Output the (x, y) coordinate of the center of the cell containing the given text.  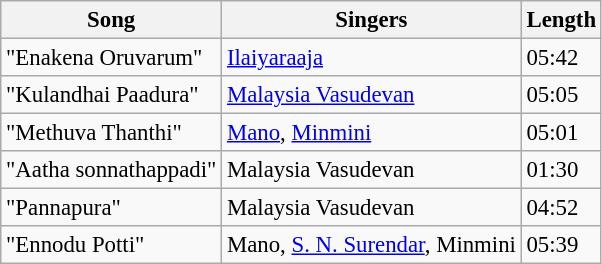
Song (112, 20)
05:05 (561, 95)
"Enakena Oruvarum" (112, 58)
04:52 (561, 208)
"Aatha sonnathappadi" (112, 170)
05:01 (561, 133)
"Pannapura" (112, 208)
01:30 (561, 170)
05:39 (561, 245)
Ilaiyaraaja (372, 58)
"Methuva Thanthi" (112, 133)
Mano, Minmini (372, 133)
"Ennodu Potti" (112, 245)
Mano, S. N. Surendar, Minmini (372, 245)
05:42 (561, 58)
Singers (372, 20)
Length (561, 20)
"Kulandhai Paadura" (112, 95)
